Return [x, y] of the center of cell containing provided text 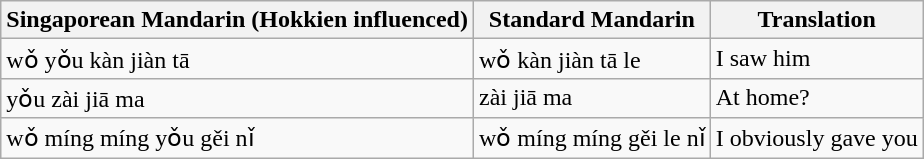
wǒ míng míng gěi le nǐ [592, 138]
wǒ míng míng yǒu gěi nǐ [238, 138]
yǒu zài jiā ma [238, 98]
Translation [816, 20]
I saw him [816, 59]
wǒ kàn jiàn tā le [592, 59]
At home? [816, 98]
I obviously gave you [816, 138]
zài jiā ma [592, 98]
Standard Mandarin [592, 20]
wǒ yǒu kàn jiàn tā [238, 59]
Singaporean Mandarin (Hokkien influenced) [238, 20]
